Search for the cell housing the specified text and yield its (x, y) center coordinate. 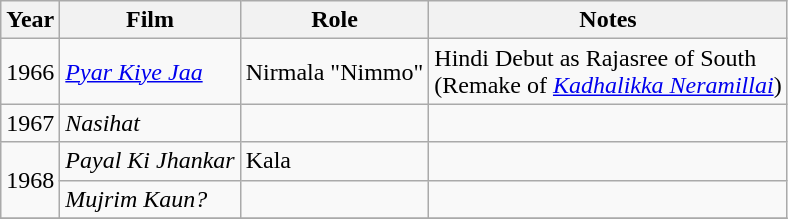
1968 (30, 180)
Nasihat (150, 123)
Payal Ki Jhankar (150, 161)
Film (150, 20)
Role (334, 20)
Pyar Kiye Jaa (150, 72)
1967 (30, 123)
Mujrim Kaun? (150, 199)
Year (30, 20)
Kala (334, 161)
Nirmala "Nimmo" (334, 72)
1966 (30, 72)
Notes (608, 20)
Hindi Debut as Rajasree of South(Remake of Kadhalikka Neramillai) (608, 72)
